Provide the [X, Y] coordinate of the cell's center where the given text is located.  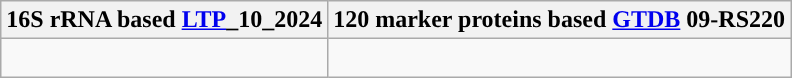
120 marker proteins based GTDB 09-RS220 [560, 20]
16S rRNA based LTP_10_2024 [164, 20]
